Scan for the cell matching the given text and deliver its (X, Y) coordinate at center. 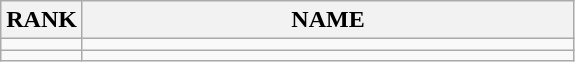
RANK (42, 20)
NAME (328, 20)
